Output the (X, Y) coordinate of the center of the cell containing the given text.  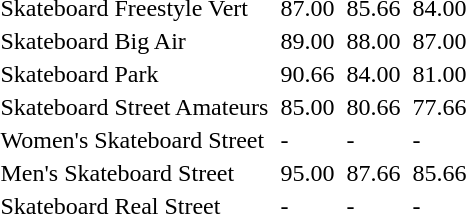
80.66 (374, 107)
85.00 (308, 107)
88.00 (374, 41)
87.66 (374, 173)
90.66 (308, 74)
89.00 (308, 41)
84.00 (374, 74)
95.00 (308, 173)
